Provide the (x, y) coordinate of the cell's center where the given text is located.  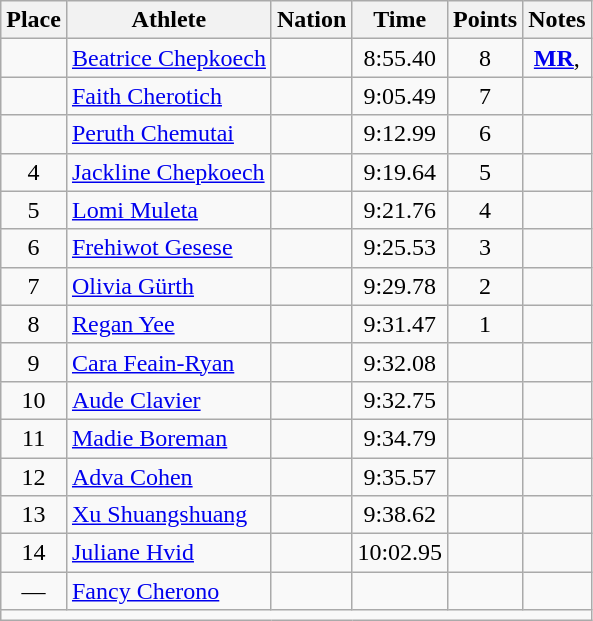
9:38.62 (400, 515)
2 (486, 286)
13 (34, 515)
9:32.75 (400, 400)
9:35.57 (400, 477)
9:19.64 (400, 172)
Regan Yee (168, 324)
11 (34, 438)
Athlete (168, 20)
Fancy Cherono (168, 591)
Points (486, 20)
Notes (557, 20)
9:34.79 (400, 438)
Time (400, 20)
Jackline Chepkoech (168, 172)
Madie Boreman (168, 438)
8:55.40 (400, 58)
Cara Feain-Ryan (168, 362)
9 (34, 362)
Juliane Hvid (168, 553)
— (34, 591)
Nation (311, 20)
Lomi Muleta (168, 210)
MR, (557, 58)
10 (34, 400)
9:25.53 (400, 248)
Aude Clavier (168, 400)
9:12.99 (400, 134)
12 (34, 477)
Adva Cohen (168, 477)
Frehiwot Gesese (168, 248)
14 (34, 553)
9:31.47 (400, 324)
10:02.95 (400, 553)
9:32.08 (400, 362)
Place (34, 20)
Faith Cherotich (168, 96)
3 (486, 248)
1 (486, 324)
Xu Shuangshuang (168, 515)
9:05.49 (400, 96)
Beatrice Chepkoech (168, 58)
Olivia Gürth (168, 286)
Peruth Chemutai (168, 134)
9:21.76 (400, 210)
9:29.78 (400, 286)
